Detect which cell encompasses the target text, then output its [x, y] center coordinate. 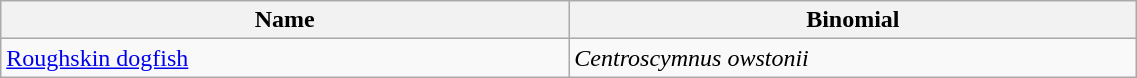
Centroscymnus owstonii [853, 58]
Roughskin dogfish [285, 58]
Name [285, 20]
Binomial [853, 20]
